For the text-containing cell, return its midpoint in (x, y) coordinate format. 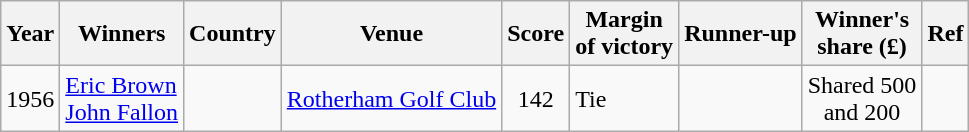
142 (536, 98)
Shared 500and 200 (862, 98)
1956 (30, 98)
Winner'sshare (£) (862, 34)
Score (536, 34)
Year (30, 34)
Tie (624, 98)
Eric BrownJohn Fallon (122, 98)
Winners (122, 34)
Runner-up (741, 34)
Ref (946, 34)
Rotherham Golf Club (391, 98)
Country (233, 34)
Venue (391, 34)
Marginof victory (624, 34)
